Identify which cell holds the provided text, then report its (x, y) central coordinate. 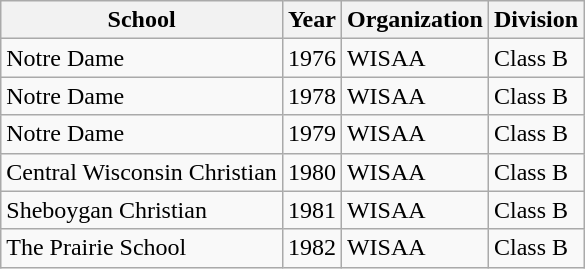
The Prairie School (142, 248)
1976 (312, 58)
1981 (312, 210)
Sheboygan Christian (142, 210)
Central Wisconsin Christian (142, 172)
Division (536, 20)
Organization (414, 20)
Year (312, 20)
1982 (312, 248)
School (142, 20)
1980 (312, 172)
1978 (312, 96)
1979 (312, 134)
